Pinpoint the cell where the given text exists, returning its (X, Y) midpoint coordinate. 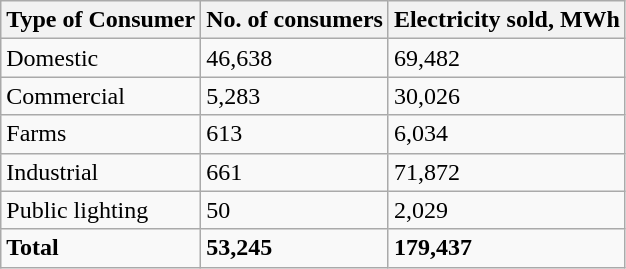
69,482 (506, 58)
50 (295, 210)
Farms (101, 134)
No. of consumers (295, 20)
46,638 (295, 58)
5,283 (295, 96)
Electricity sold, MWh (506, 20)
30,026 (506, 96)
53,245 (295, 248)
179,437 (506, 248)
Commercial (101, 96)
Domestic (101, 58)
Public lighting (101, 210)
613 (295, 134)
Type of Consumer (101, 20)
Industrial (101, 172)
2,029 (506, 210)
71,872 (506, 172)
Total (101, 248)
661 (295, 172)
6,034 (506, 134)
